Return [x, y] of the center of cell containing provided text 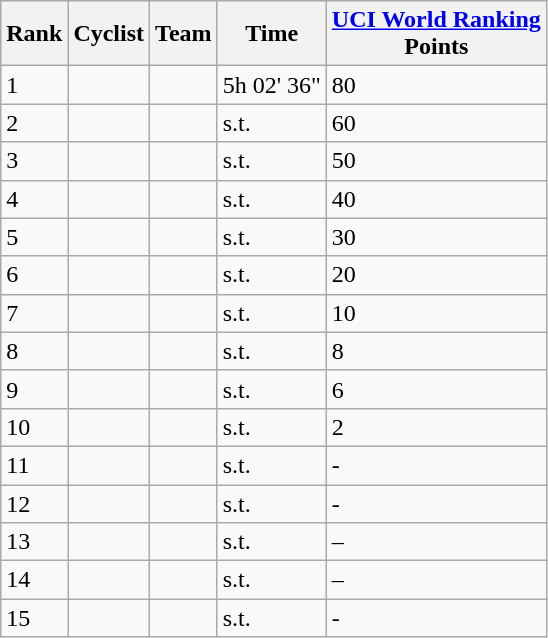
13 [34, 542]
14 [34, 580]
5 [34, 237]
20 [436, 275]
50 [436, 161]
12 [34, 503]
15 [34, 618]
Rank [34, 34]
60 [436, 123]
4 [34, 199]
1 [34, 85]
Cyclist [109, 34]
3 [34, 161]
9 [34, 389]
5h 02' 36" [272, 85]
30 [436, 237]
80 [436, 85]
Time [272, 34]
40 [436, 199]
Team [184, 34]
7 [34, 313]
11 [34, 465]
UCI World RankingPoints [436, 34]
